Find where the given text appears and provide that cell's center as [x, y] coordinate. 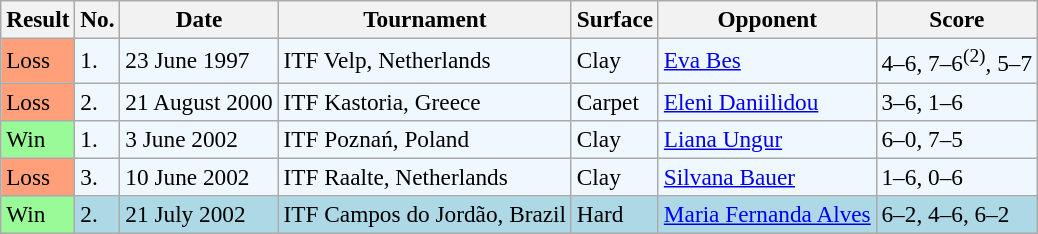
4–6, 7–6(2), 5–7 [956, 60]
Date [199, 19]
No. [98, 19]
1–6, 0–6 [956, 177]
3. [98, 177]
3–6, 1–6 [956, 101]
Eleni Daniilidou [767, 101]
ITF Raalte, Netherlands [424, 177]
ITF Campos do Jordão, Brazil [424, 214]
6–2, 4–6, 6–2 [956, 214]
6–0, 7–5 [956, 139]
Score [956, 19]
ITF Kastoria, Greece [424, 101]
Hard [614, 214]
ITF Velp, Netherlands [424, 60]
Silvana Bauer [767, 177]
21 August 2000 [199, 101]
Opponent [767, 19]
10 June 2002 [199, 177]
Tournament [424, 19]
ITF Poznań, Poland [424, 139]
Carpet [614, 101]
Result [38, 19]
21 July 2002 [199, 214]
23 June 1997 [199, 60]
3 June 2002 [199, 139]
Surface [614, 19]
Eva Bes [767, 60]
Liana Ungur [767, 139]
Maria Fernanda Alves [767, 214]
